Determine the (x, y) coordinate at the center of the cell enclosing the given text.  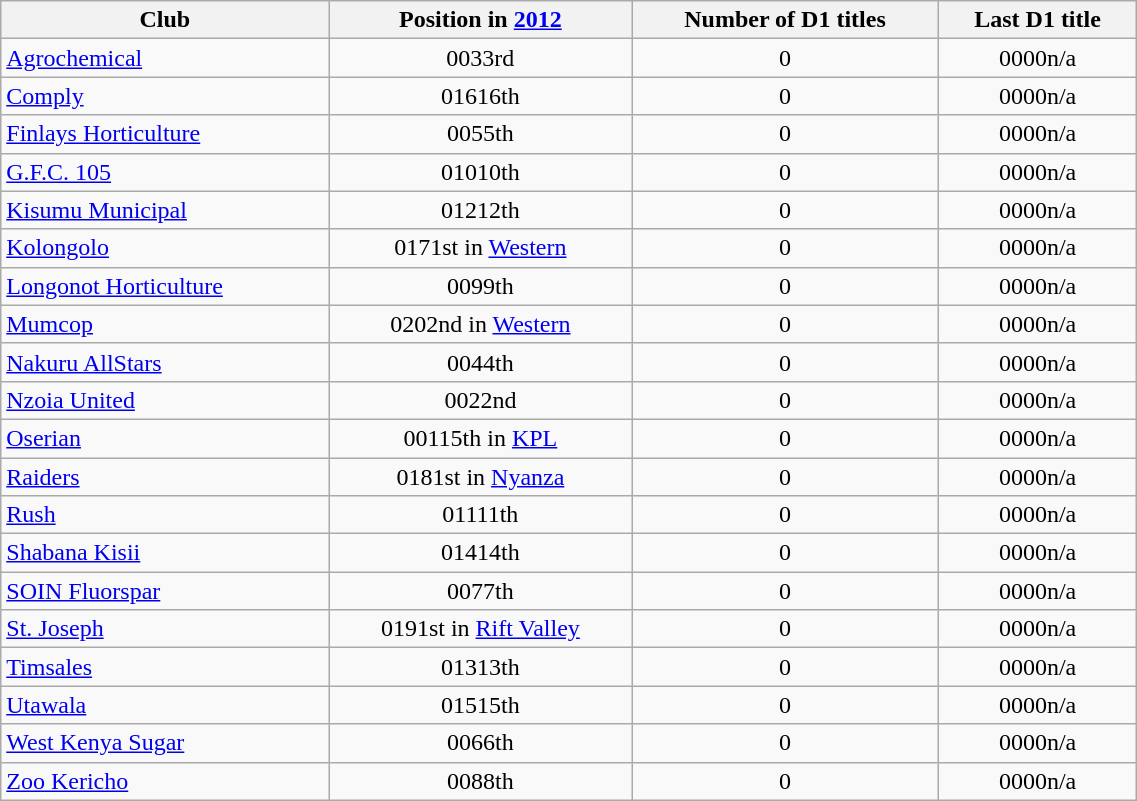
Oserian (165, 438)
0044th (480, 362)
Number of D1 titles (786, 20)
Agrochemical (165, 58)
St. Joseph (165, 629)
Club (165, 20)
01515th (480, 705)
0022nd (480, 400)
Nzoia United (165, 400)
SOIN Fluorspar (165, 591)
Kisumu Municipal (165, 210)
0202nd in Western (480, 324)
Zoo Kericho (165, 781)
0171st in Western (480, 248)
0033rd (480, 58)
0181st in Nyanza (480, 477)
Raiders (165, 477)
0191st in Rift Valley (480, 629)
G.F.C. 105 (165, 172)
0099th (480, 286)
01212th (480, 210)
00115th in KPL (480, 438)
0055th (480, 134)
01010th (480, 172)
0088th (480, 781)
Longonot Horticulture (165, 286)
01414th (480, 553)
01313th (480, 667)
Finlays Horticulture (165, 134)
01111th (480, 515)
Shabana Kisii (165, 553)
0077th (480, 591)
West Kenya Sugar (165, 743)
01616th (480, 96)
0066th (480, 743)
Rush (165, 515)
Timsales (165, 667)
Nakuru AllStars (165, 362)
Utawala (165, 705)
Last D1 title (1038, 20)
Comply (165, 96)
Position in 2012 (480, 20)
Kolongolo (165, 248)
Mumcop (165, 324)
